Provide the (X, Y) coordinate of the cell's center where the given text is located.  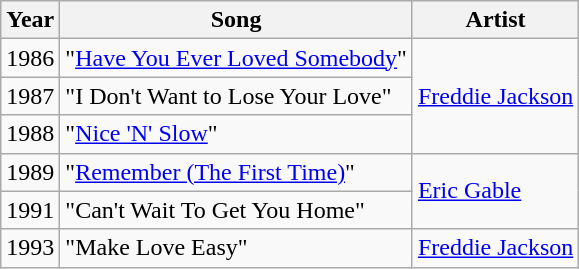
1986 (30, 58)
Artist (495, 20)
"Make Love Easy" (236, 248)
"Can't Wait To Get You Home" (236, 210)
Year (30, 20)
Eric Gable (495, 191)
1993 (30, 248)
1988 (30, 134)
1991 (30, 210)
"I Don't Want to Lose Your Love" (236, 96)
Song (236, 20)
1989 (30, 172)
1987 (30, 96)
"Remember (The First Time)" (236, 172)
"Nice 'N' Slow" (236, 134)
"Have You Ever Loved Somebody" (236, 58)
